Scan for the cell matching the given text and deliver its [X, Y] coordinate at center. 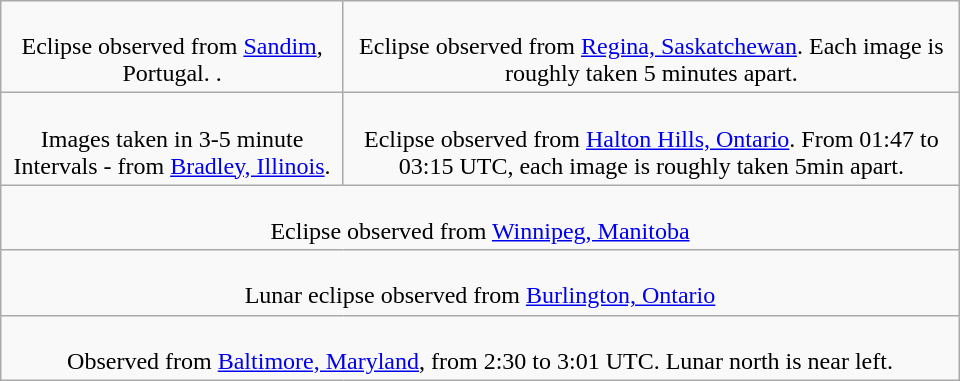
Lunar eclipse observed from Burlington, Ontario [480, 282]
Observed from Baltimore, Maryland, from 2:30 to 3:01 UTC. Lunar north is near left. [480, 348]
Eclipse observed from Sandim, Portugal. . [172, 47]
Eclipse observed from Halton Hills, Ontario. From 01:47 to 03:15 UTC, each image is roughly taken 5min apart. [651, 139]
Eclipse observed from Regina, Saskatchewan. Each image is roughly taken 5 minutes apart. [651, 47]
Eclipse observed from Winnipeg, Manitoba [480, 218]
Images taken in 3-5 minute Intervals - from Bradley, Illinois. [172, 139]
